For the text-containing cell, return its midpoint in (x, y) coordinate format. 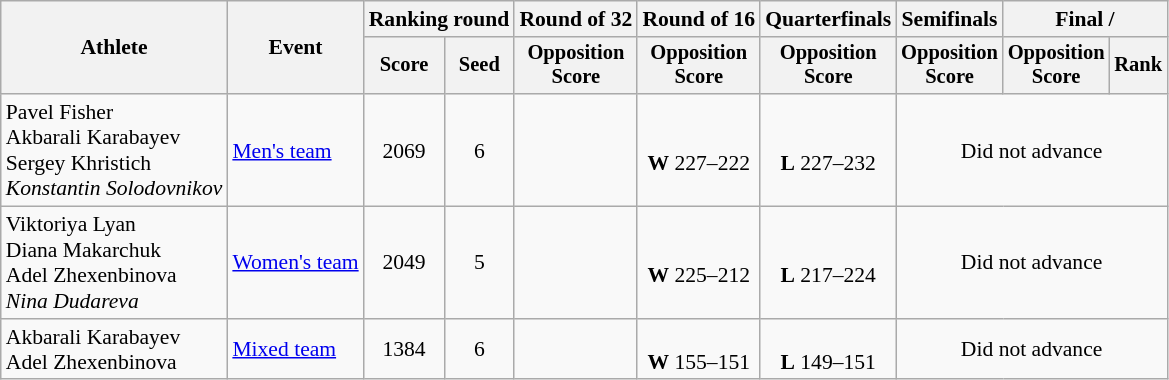
Men's team (295, 150)
Seed (479, 66)
1384 (404, 350)
W 155–151 (698, 350)
Round of 16 (698, 19)
Final / (1085, 19)
Quarterfinals (828, 19)
Score (404, 66)
Women's team (295, 263)
W 227–222 (698, 150)
Semifinals (950, 19)
Rank (1138, 66)
Viktoriya LyanDiana MakarchukAdel ZhexenbinovaNina Dudareva (114, 263)
Event (295, 48)
Athlete (114, 48)
Ranking round (440, 19)
Akbarali KarabayevAdel Zhexenbinova (114, 350)
Round of 32 (576, 19)
W 225–212 (698, 263)
L 217–224 (828, 263)
L 227–232 (828, 150)
2069 (404, 150)
2049 (404, 263)
Pavel FisherAkbarali KarabayevSergey KhristichKonstantin Solodovnikov (114, 150)
Mixed team (295, 350)
5 (479, 263)
L 149–151 (828, 350)
